Identify which cell holds the provided text, then report its (x, y) central coordinate. 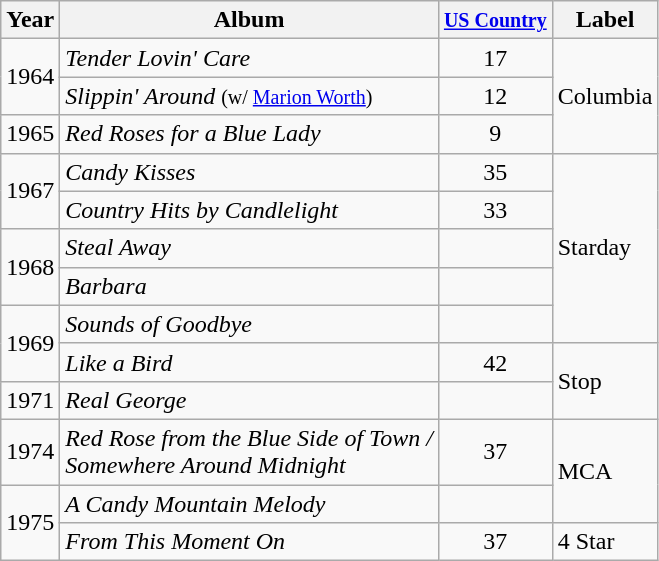
Slippin' Around (w/ Marion Worth) (250, 96)
Columbia (605, 96)
Candy Kisses (250, 172)
1965 (30, 134)
42 (495, 362)
Album (250, 20)
Starday (605, 248)
Label (605, 20)
Year (30, 20)
1968 (30, 267)
Tender Lovin' Care (250, 58)
Steal Away (250, 248)
Country Hits by Candlelight (250, 210)
US Country (495, 20)
33 (495, 210)
9 (495, 134)
Sounds of Goodbye (250, 324)
1967 (30, 191)
MCA (605, 470)
Red Rose from the Blue Side of Town /Somewhere Around Midnight (250, 452)
4 Star (605, 542)
Like a Bird (250, 362)
1975 (30, 522)
Red Roses for a Blue Lady (250, 134)
12 (495, 96)
1969 (30, 343)
1974 (30, 452)
35 (495, 172)
1964 (30, 77)
From This Moment On (250, 542)
17 (495, 58)
A Candy Mountain Melody (250, 503)
Stop (605, 381)
Real George (250, 400)
1971 (30, 400)
Barbara (250, 286)
